Output the [X, Y] coordinate of the center of the cell containing the given text.  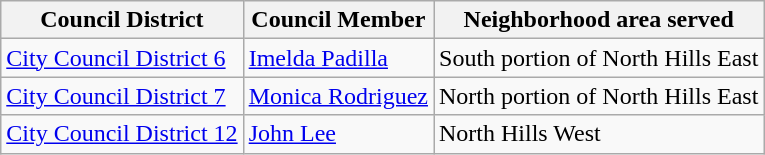
North Hills West [599, 134]
Council Member [338, 20]
City Council District 12 [122, 134]
City Council District 7 [122, 96]
North portion of North Hills East [599, 96]
City Council District 6 [122, 58]
Neighborhood area served [599, 20]
John Lee [338, 134]
Monica Rodriguez [338, 96]
Council District [122, 20]
South portion of North Hills East [599, 58]
Imelda Padilla [338, 58]
